Provide the (x, y) coordinate of the cell's center where the given text is located.  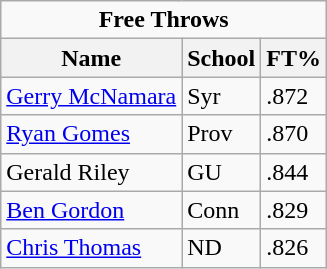
ND (222, 248)
Gerry McNamara (92, 96)
Ben Gordon (92, 210)
Prov (222, 134)
Chris Thomas (92, 248)
.826 (294, 248)
.872 (294, 96)
.844 (294, 172)
Gerald Riley (92, 172)
School (222, 58)
Syr (222, 96)
Conn (222, 210)
Name (92, 58)
GU (222, 172)
.870 (294, 134)
.829 (294, 210)
FT% (294, 58)
Ryan Gomes (92, 134)
Free Throws (164, 20)
